Search for the cell housing the specified text and yield its (x, y) center coordinate. 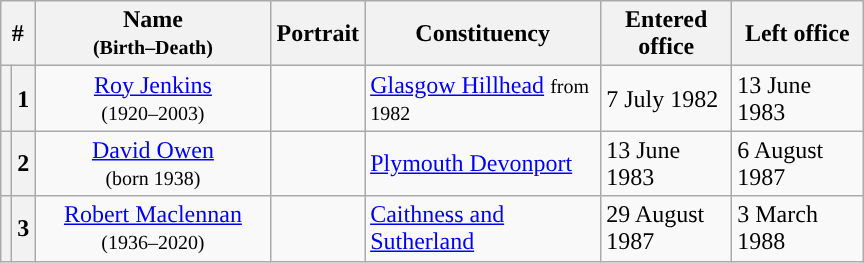
2 (24, 164)
6 August 1987 (798, 164)
Constituency (483, 34)
Portrait (318, 34)
Entered office (666, 34)
Robert Maclennan(1936–2020) (153, 228)
29 August 1987 (666, 228)
3 (24, 228)
Caithness and Sutherland (483, 228)
7 July 1982 (666, 98)
Glasgow Hillhead from 1982 (483, 98)
# (18, 34)
Plymouth Devonport (483, 164)
David Owen(born 1938) (153, 164)
Roy Jenkins(1920–2003) (153, 98)
Name(Birth–Death) (153, 34)
3 March 1988 (798, 228)
1 (24, 98)
Left office (798, 34)
